Detect which cell encompasses the target text, then output its (X, Y) center coordinate. 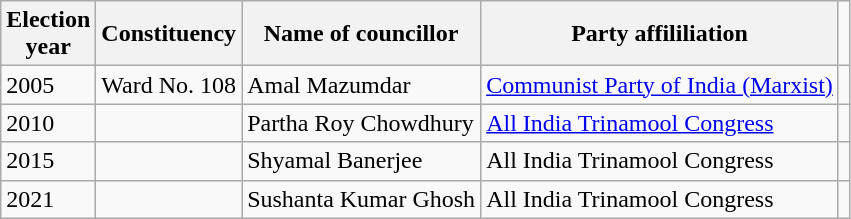
Party affililiation (660, 34)
2021 (48, 199)
2010 (48, 123)
2005 (48, 85)
Constituency (169, 34)
Election year (48, 34)
Ward No. 108 (169, 85)
Partha Roy Chowdhury (362, 123)
Shyamal Banerjee (362, 161)
Name of councillor (362, 34)
Sushanta Kumar Ghosh (362, 199)
2015 (48, 161)
Amal Mazumdar (362, 85)
Communist Party of India (Marxist) (660, 85)
